Find where the given text appears and provide that cell's center as [X, Y] coordinate. 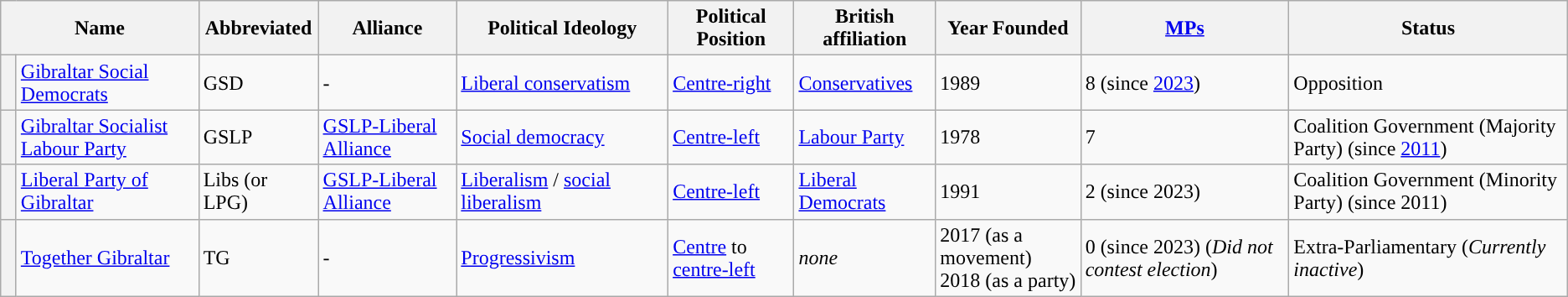
Political Position [731, 29]
Liberal Party of Gibraltar [107, 191]
GSD [258, 82]
Coalition Government (Majority Party) (since 2011) [1428, 138]
Progressivism [563, 258]
Gibraltar Socialist Labour Party [107, 138]
1991 [1008, 191]
MPs [1184, 29]
8 (since 2023) [1184, 82]
Gibraltar Social Democrats [107, 82]
TG [258, 258]
0 (since 2023) (Did not contest election) [1184, 258]
2 (since 2023) [1184, 191]
Coalition Government (Minority Party) (since 2011) [1428, 191]
Abbreviated [258, 29]
Liberalism / social liberalism [563, 191]
GSLP [258, 138]
7 [1184, 138]
Liberal Democrats [864, 191]
Liberal conservatism [563, 82]
Centre-right [731, 82]
British affiliation [864, 29]
Libs (or LPG) [258, 191]
Year Founded [1008, 29]
Alliance [387, 29]
none [864, 258]
1989 [1008, 82]
Extra-Parliamentary (Currently inactive) [1428, 258]
Centre to centre-left [731, 258]
Social democracy [563, 138]
Conservatives [864, 82]
Status [1428, 29]
Political Ideology [563, 29]
Opposition [1428, 82]
Labour Party [864, 138]
2017 (as a movement)2018 (as a party) [1008, 258]
1978 [1008, 138]
Together Gibraltar [107, 258]
Name [100, 29]
